Identify which cell holds the provided text, then report its [x, y] central coordinate. 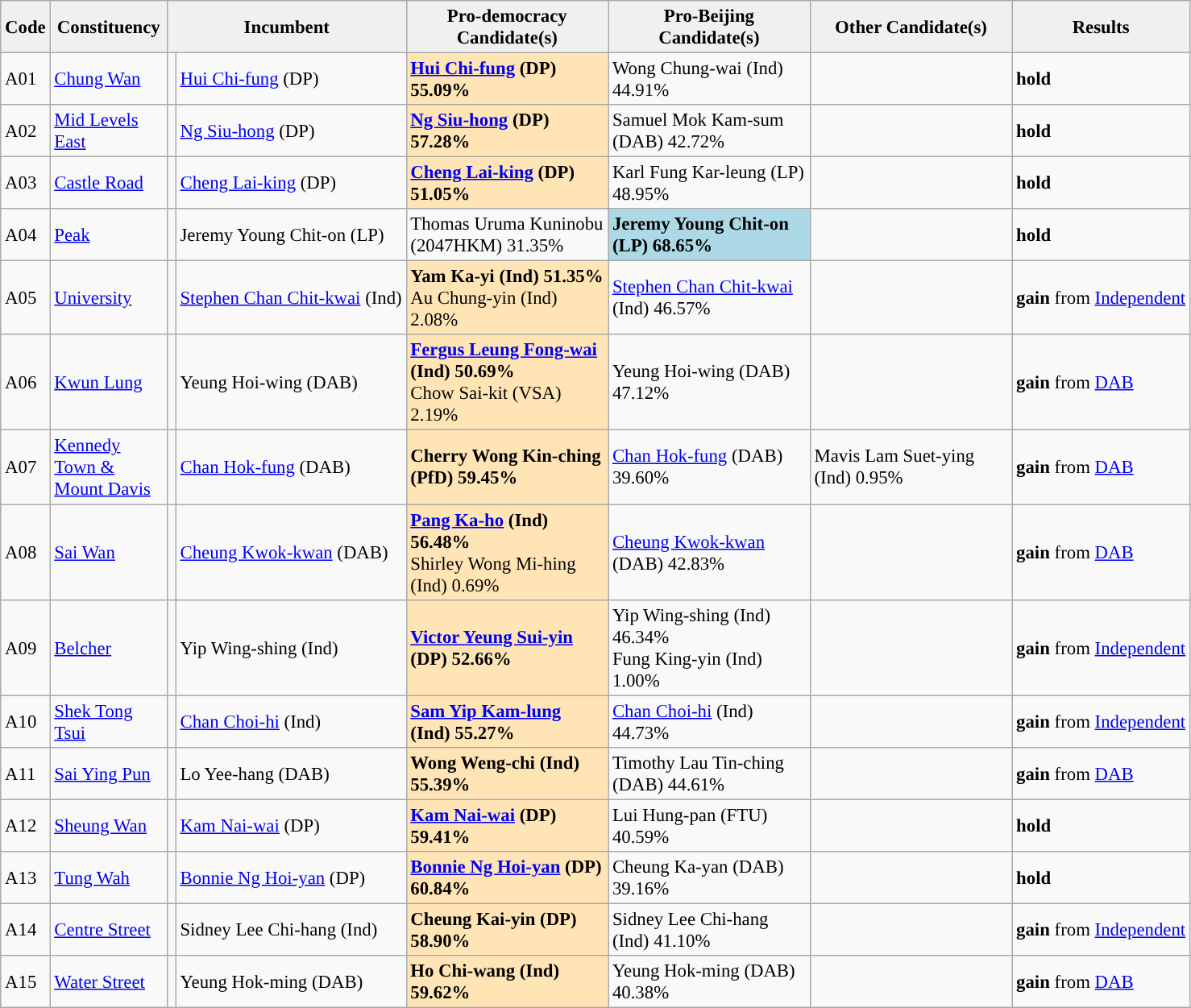
Wong Chung-wai (Ind) 44.91% [709, 79]
Ng Siu-hong (DP) [291, 131]
Mid Levels East [109, 131]
Yeung Hoi-wing (DAB) 47.12% [709, 384]
A10 [26, 722]
Chung Wan [109, 79]
Chan Choi-hi (Ind) 44.73% [709, 722]
Belcher [109, 648]
Results [1101, 27]
Sam Yip Kam-lung (Ind) 55.27% [508, 722]
Sheung Wan [109, 825]
Chan Choi-hi (Ind) [291, 722]
Hui Chi-fung (DP) 55.09% [508, 79]
Cheung Kwok-kwan (DAB) 42.83% [709, 553]
Yeung Hok-ming (DAB) 40.38% [709, 981]
A02 [26, 131]
Sai Wan [109, 553]
Stephen Chan Chit-kwai (Ind) [291, 298]
A01 [26, 79]
Other Candidate(s) [911, 27]
A14 [26, 930]
Stephen Chan Chit-kwai (Ind) 46.57% [709, 298]
Kennedy Town & Mount Davis [109, 467]
Yeung Hok-ming (DAB) [291, 981]
Bonnie Ng Hoi-yan (DP) [291, 878]
Hui Chi-fung (DP) [291, 79]
Cheng Lai-king (DP) [291, 184]
Incumbent [287, 27]
Pang Ka-ho (Ind) 56.48%Shirley Wong Mi-hing (Ind) 0.69% [508, 553]
Cherry Wong Kin-ching (PfD) 59.45% [508, 467]
Pro-democracy Candidate(s) [508, 27]
Sidney Lee Chi-hang (Ind) 41.10% [709, 930]
A04 [26, 235]
Sidney Lee Chi-hang (Ind) [291, 930]
Fergus Leung Fong-wai (Ind) 50.69%Chow Sai-kit (VSA) 2.19% [508, 384]
A11 [26, 774]
A06 [26, 384]
A13 [26, 878]
Code [26, 27]
University [109, 298]
Cheng Lai-king (DP) 51.05% [508, 184]
Yeung Hoi-wing (DAB) [291, 384]
Tung Wah [109, 878]
Ng Siu-hong (DP) 57.28% [508, 131]
Centre Street [109, 930]
Chan Hok-fung (DAB) [291, 467]
A09 [26, 648]
Ho Chi-wang (Ind) 59.62% [508, 981]
Peak [109, 235]
Cheung Kai-yin (DP) 58.90% [508, 930]
Karl Fung Kar-leung (LP) 48.95% [709, 184]
A15 [26, 981]
Castle Road [109, 184]
A12 [26, 825]
Shek Tong Tsui [109, 722]
Yam Ka-yi (Ind) 51.35%Au Chung-yin (Ind) 2.08% [508, 298]
Sai Ying Pun [109, 774]
A05 [26, 298]
Chan Hok-fung (DAB) 39.60% [709, 467]
Pro-Beijing Candidate(s) [709, 27]
Kwun Lung [109, 384]
A08 [26, 553]
A07 [26, 467]
Constituency [109, 27]
Yip Wing-shing (Ind) 46.34% Fung King-yin (Ind) 1.00% [709, 648]
Cheung Kwok-kwan (DAB) [291, 553]
Kam Nai-wai (DP) [291, 825]
Bonnie Ng Hoi-yan (DP) 60.84% [508, 878]
A03 [26, 184]
Cheung Ka-yan (DAB) 39.16% [709, 878]
Mavis Lam Suet-ying (Ind) 0.95% [911, 467]
Lui Hung-pan (FTU) 40.59% [709, 825]
Timothy Lau Tin-ching (DAB) 44.61% [709, 774]
Lo Yee-hang (DAB) [291, 774]
Water Street [109, 981]
Jeremy Young Chit-on (LP) [291, 235]
Victor Yeung Sui-yin (DP) 52.66% [508, 648]
Thomas Uruma Kuninobu (2047HKM) 31.35% [508, 235]
Yip Wing-shing (Ind) [291, 648]
Jeremy Young Chit-on (LP) 68.65% [709, 235]
Wong Weng-chi (Ind) 55.39% [508, 774]
Kam Nai-wai (DP) 59.41% [508, 825]
Samuel Mok Kam-sum (DAB) 42.72% [709, 131]
